Scan for the cell matching the given text and deliver its [X, Y] coordinate at center. 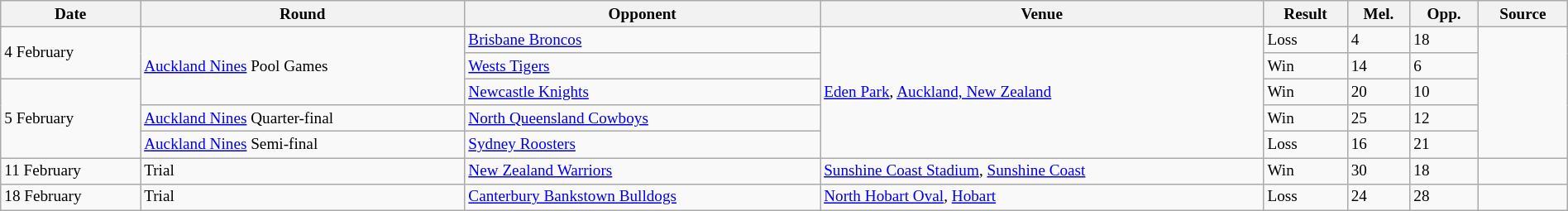
Eden Park, Auckland, New Zealand [1042, 92]
4 February [71, 53]
5 February [71, 117]
24 [1379, 197]
20 [1379, 92]
12 [1444, 118]
Sydney Roosters [643, 145]
6 [1444, 66]
North Queensland Cowboys [643, 118]
Opp. [1444, 14]
Venue [1042, 14]
18 February [71, 197]
30 [1379, 170]
28 [1444, 197]
North Hobart Oval, Hobart [1042, 197]
14 [1379, 66]
Auckland Nines Semi-final [303, 145]
Brisbane Broncos [643, 40]
Wests Tigers [643, 66]
Opponent [643, 14]
Source [1523, 14]
25 [1379, 118]
Auckland Nines Quarter-final [303, 118]
16 [1379, 145]
21 [1444, 145]
Canterbury Bankstown Bulldogs [643, 197]
Round [303, 14]
11 February [71, 170]
Newcastle Knights [643, 92]
Date [71, 14]
New Zealand Warriors [643, 170]
Mel. [1379, 14]
10 [1444, 92]
Sunshine Coast Stadium, Sunshine Coast [1042, 170]
Auckland Nines Pool Games [303, 66]
4 [1379, 40]
Result [1305, 14]
